Search for the cell housing the specified text and yield its [X, Y] center coordinate. 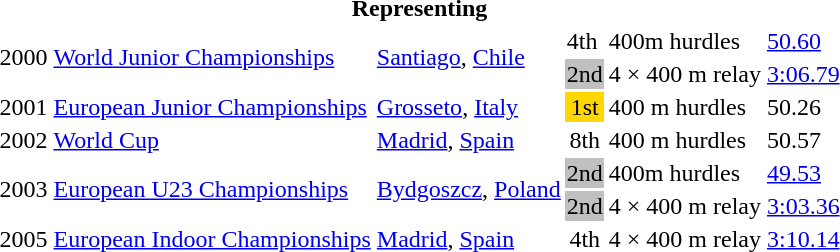
8th [584, 140]
1st [584, 107]
European U23 Championships [212, 190]
Madrid, Spain [468, 140]
World Junior Championships [212, 58]
World Cup [212, 140]
Bydgoszcz, Poland [468, 190]
Santiago, Chile [468, 58]
Grosseto, Italy [468, 107]
4th [584, 41]
European Junior Championships [212, 107]
